For the text-containing cell, return its midpoint in [x, y] coordinate format. 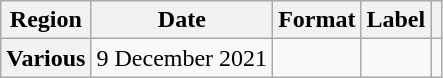
9 December 2021 [182, 58]
Various [46, 58]
Date [182, 20]
Region [46, 20]
Format [317, 20]
Label [396, 20]
